Pinpoint the cell where the given text exists, returning its [X, Y] midpoint coordinate. 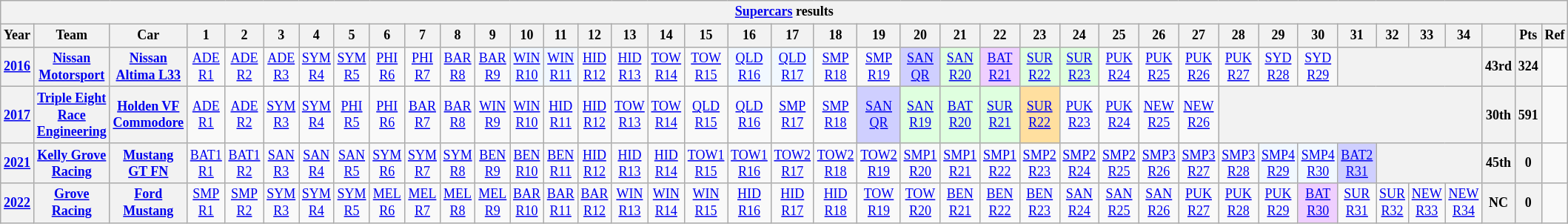
BENR21 [960, 203]
SMP2R23 [1039, 163]
BENR23 [1039, 203]
SMP1R20 [920, 163]
BENR10 [527, 163]
Grove Racing [71, 203]
BATR30 [1318, 203]
SYMR8 [458, 163]
16 [749, 36]
PHIR7 [423, 67]
45th [1498, 163]
15 [706, 36]
Car [148, 36]
MELR7 [423, 203]
HIDR18 [835, 203]
33 [1427, 36]
12 [594, 36]
1 [206, 36]
ADER3 [281, 67]
TOW2R17 [792, 163]
MELR8 [458, 203]
SYMR7 [423, 163]
SMP3R27 [1199, 163]
BARR7 [423, 115]
HIDR11 [560, 115]
TOW2R18 [835, 163]
SMPR2 [244, 203]
SANR24 [1079, 203]
HIDR16 [749, 203]
PHIR5 [352, 115]
HIDR14 [666, 163]
3 [281, 36]
SMPR1 [206, 203]
TOW1R16 [749, 163]
SURR31 [1357, 203]
QLDR15 [706, 115]
Nissan Motorsport [71, 67]
BAT1R2 [244, 163]
2022 [18, 203]
WINR11 [560, 67]
TOWR20 [920, 203]
27 [1199, 36]
BATR20 [960, 115]
31 [1357, 36]
24 [1079, 36]
Holden VF Commodore [148, 115]
SYDR28 [1279, 67]
26 [1159, 36]
SMP4R29 [1279, 163]
29 [1279, 36]
SYDR29 [1318, 67]
HIDR17 [792, 203]
43rd [1498, 67]
PUKR25 [1159, 67]
BARR11 [560, 203]
6 [387, 36]
SURR23 [1079, 67]
2017 [18, 115]
22 [1000, 36]
SURR32 [1393, 203]
Supercars results [785, 12]
23 [1039, 36]
Kelly Grove Racing [71, 163]
PUKR23 [1079, 115]
13 [629, 36]
28 [1239, 36]
19 [879, 36]
SYMR6 [387, 163]
PUKR29 [1279, 203]
NEWR33 [1427, 203]
30 [1318, 36]
7 [423, 36]
SMP1R22 [1000, 163]
SANR19 [920, 115]
TOWR13 [629, 115]
SANR20 [960, 67]
SMP1R21 [960, 163]
Ref [1555, 36]
TOW2R19 [879, 163]
TOWR15 [706, 67]
Ford Mustang [148, 203]
32 [1393, 36]
NEWR26 [1199, 115]
Mustang GT FN [148, 163]
9 [493, 36]
SMP3R28 [1239, 163]
SMP4R30 [1318, 163]
Nissan Altima L33 [148, 67]
BATR21 [1000, 67]
591 [1528, 115]
11 [560, 36]
Triple Eight Race Engineering [71, 115]
SANR4 [317, 163]
SMPR17 [792, 115]
SMPR19 [879, 67]
2 [244, 36]
30th [1498, 115]
NEWR34 [1464, 203]
SANR3 [281, 163]
NC [1498, 203]
324 [1528, 67]
17 [792, 36]
4 [317, 36]
SMP2R25 [1119, 163]
WINR9 [493, 115]
TOW1R15 [706, 163]
BARR12 [594, 203]
TOWR19 [879, 203]
2021 [18, 163]
34 [1464, 36]
18 [835, 36]
Pts [1528, 36]
25 [1119, 36]
WINR13 [629, 203]
8 [458, 36]
Team [71, 36]
NEWR25 [1159, 115]
SMP2R24 [1079, 163]
PUKR28 [1239, 203]
Year [18, 36]
2016 [18, 67]
WINR14 [666, 203]
5 [352, 36]
BENR9 [493, 163]
PUKR26 [1199, 67]
BARR10 [527, 203]
BAT2R31 [1357, 163]
BAT1R1 [206, 163]
MELR9 [493, 203]
SANR26 [1159, 203]
QLDR17 [792, 67]
WINR15 [706, 203]
BENR22 [1000, 203]
SANR5 [352, 163]
BARR9 [493, 67]
SURR21 [1000, 115]
21 [960, 36]
SANR25 [1119, 203]
MELR6 [387, 203]
14 [666, 36]
10 [527, 36]
BENR11 [560, 163]
SMP3R26 [1159, 163]
20 [920, 36]
